Find where the given text appears and provide that cell's center as (X, Y) coordinate. 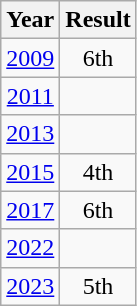
2015 (30, 172)
2009 (30, 58)
2017 (30, 210)
2011 (30, 96)
4th (98, 172)
5th (98, 286)
Year (30, 20)
2022 (30, 248)
2023 (30, 286)
Result (98, 20)
2013 (30, 134)
